Capture the cell that displays the provided text and extract its (X, Y) central coordinate. 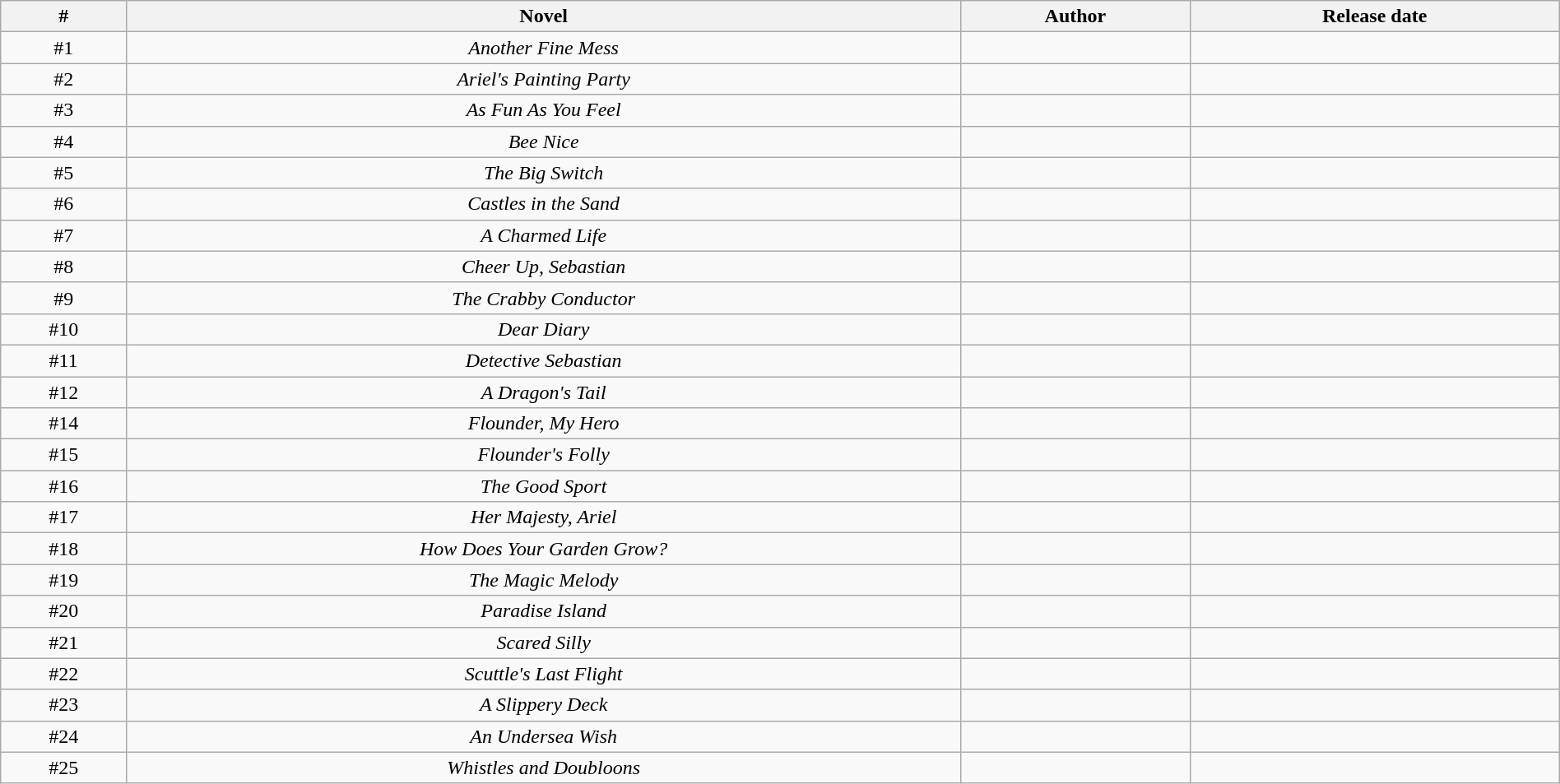
Whistles and Doubloons (544, 768)
#1 (64, 48)
#19 (64, 580)
The Good Sport (544, 486)
Flounder's Folly (544, 455)
The Magic Melody (544, 580)
#2 (64, 79)
An Undersea Wish (544, 736)
Flounder, My Hero (544, 424)
#16 (64, 486)
#17 (64, 517)
#18 (64, 549)
#15 (64, 455)
#22 (64, 674)
#11 (64, 360)
Release date (1374, 16)
#25 (64, 768)
#23 (64, 705)
A Charmed Life (544, 235)
#4 (64, 141)
#20 (64, 611)
A Dragon's Tail (544, 392)
The Crabby Conductor (544, 298)
Bee Nice (544, 141)
A Slippery Deck (544, 705)
Her Majesty, Ariel (544, 517)
Scared Silly (544, 643)
How Does Your Garden Grow? (544, 549)
Detective Sebastian (544, 360)
#7 (64, 235)
Another Fine Mess (544, 48)
Castles in the Sand (544, 204)
# (64, 16)
#9 (64, 298)
#10 (64, 329)
Dear Diary (544, 329)
Scuttle's Last Flight (544, 674)
#8 (64, 267)
#14 (64, 424)
The Big Switch (544, 173)
As Fun As You Feel (544, 110)
#12 (64, 392)
#5 (64, 173)
#21 (64, 643)
Author (1075, 16)
#6 (64, 204)
#3 (64, 110)
Novel (544, 16)
Ariel's Painting Party (544, 79)
Paradise Island (544, 611)
Cheer Up, Sebastian (544, 267)
#24 (64, 736)
